Provide the (X, Y) coordinate of the cell's center where the given text is located.  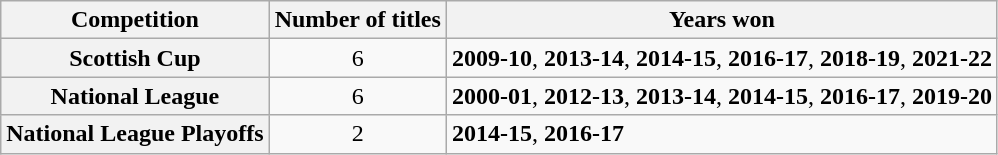
2000-01, 2012-13, 2013-14, 2014-15, 2016-17, 2019-20 (722, 96)
2 (358, 134)
Competition (135, 20)
2014-15, 2016-17 (722, 134)
Number of titles (358, 20)
Years won (722, 20)
2009-10, 2013-14, 2014-15, 2016-17, 2018-19, 2021-22 (722, 58)
Scottish Cup (135, 58)
National League Playoffs (135, 134)
National League (135, 96)
